Extract the (X, Y) coordinate from the center of the cell holding the provided text.  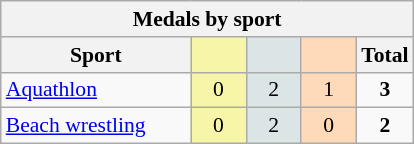
1 (328, 90)
Total (384, 55)
3 (384, 90)
Beach wrestling (96, 126)
Medals by sport (208, 19)
Aquathlon (96, 90)
Sport (96, 55)
